Return the (x, y) coordinate for the center point of the cell that contains the specified text.  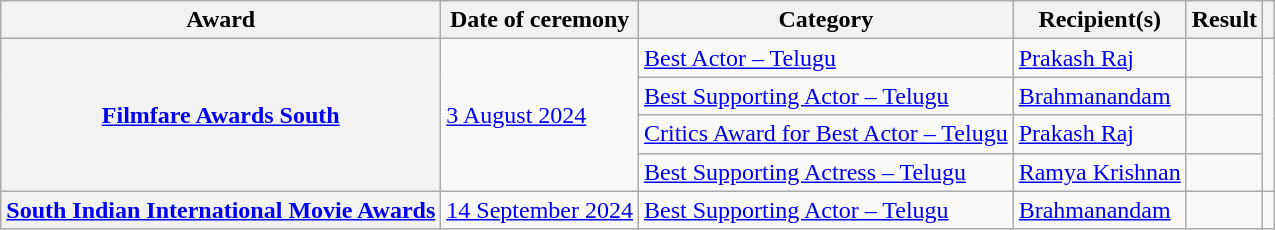
Critics Award for Best Actor – Telugu (826, 134)
Filmfare Awards South (221, 115)
3 August 2024 (540, 115)
South Indian International Movie Awards (221, 210)
14 September 2024 (540, 210)
Best Supporting Actress – Telugu (826, 172)
Best Actor – Telugu (826, 58)
Award (221, 20)
Date of ceremony (540, 20)
Ramya Krishnan (1100, 172)
Recipient(s) (1100, 20)
Category (826, 20)
Result (1224, 20)
